Determine the [x, y] coordinate at the center of the cell enclosing the given text.  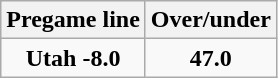
Over/under [210, 20]
Utah -8.0 [74, 58]
Pregame line [74, 20]
47.0 [210, 58]
